Provide the [x, y] coordinate of the cell's center where the given text is located.  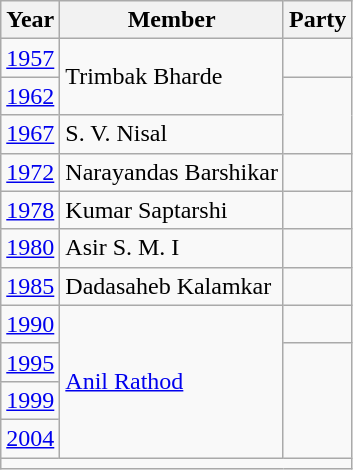
Dadasaheb Kalamkar [172, 286]
1985 [30, 286]
1990 [30, 324]
1967 [30, 134]
1978 [30, 210]
Asir S. M. I [172, 248]
Party [317, 20]
Anil Rathod [172, 381]
S. V. Nisal [172, 134]
Year [30, 20]
1957 [30, 58]
Member [172, 20]
1980 [30, 248]
2004 [30, 438]
1999 [30, 400]
Kumar Saptarshi [172, 210]
Narayandas Barshikar [172, 172]
1972 [30, 172]
Trimbak Bharde [172, 77]
1995 [30, 362]
1962 [30, 96]
